Detect which cell encompasses the target text, then output its (X, Y) center coordinate. 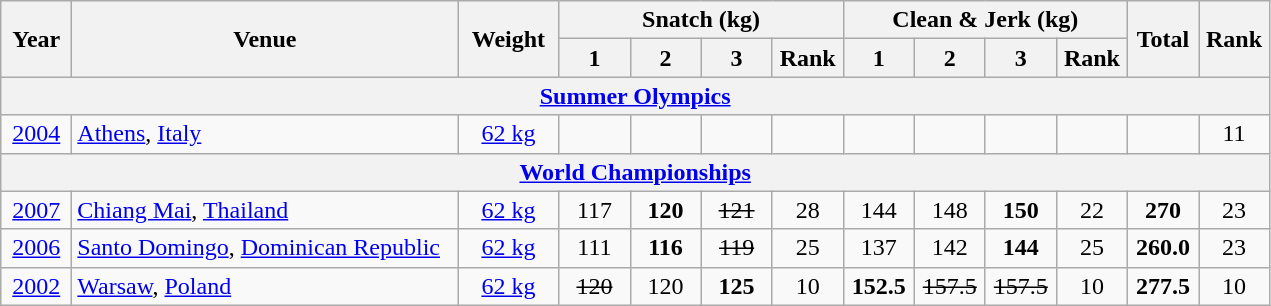
2002 (36, 286)
2006 (36, 248)
World Championships (636, 172)
Athens, Italy (265, 134)
117 (594, 210)
2004 (36, 134)
111 (594, 248)
119 (736, 248)
152.5 (878, 286)
142 (950, 248)
Chiang Mai, Thailand (265, 210)
260.0 (1162, 248)
22 (1092, 210)
Weight (508, 39)
Warsaw, Poland (265, 286)
Santo Domingo, Dominican Republic (265, 248)
Total (1162, 39)
11 (1234, 134)
137 (878, 248)
28 (808, 210)
148 (950, 210)
277.5 (1162, 286)
Summer Olympics (636, 96)
125 (736, 286)
2007 (36, 210)
Year (36, 39)
150 (1020, 210)
Snatch (kg) (701, 20)
116 (666, 248)
Clean & Jerk (kg) (985, 20)
270 (1162, 210)
121 (736, 210)
Venue (265, 39)
